Locate the cell with the specified text and output its (X, Y) center coordinate. 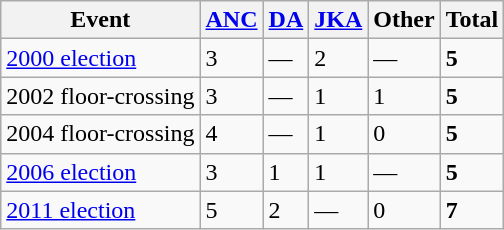
2004 floor-crossing (100, 134)
2006 election (100, 172)
7 (472, 210)
ANC (232, 20)
2002 floor-crossing (100, 96)
2011 election (100, 210)
JKA (338, 20)
Event (100, 20)
Total (472, 20)
Other (404, 20)
4 (232, 134)
DA (286, 20)
2000 election (100, 58)
